Pinpoint the cell where the given text exists, returning its [X, Y] midpoint coordinate. 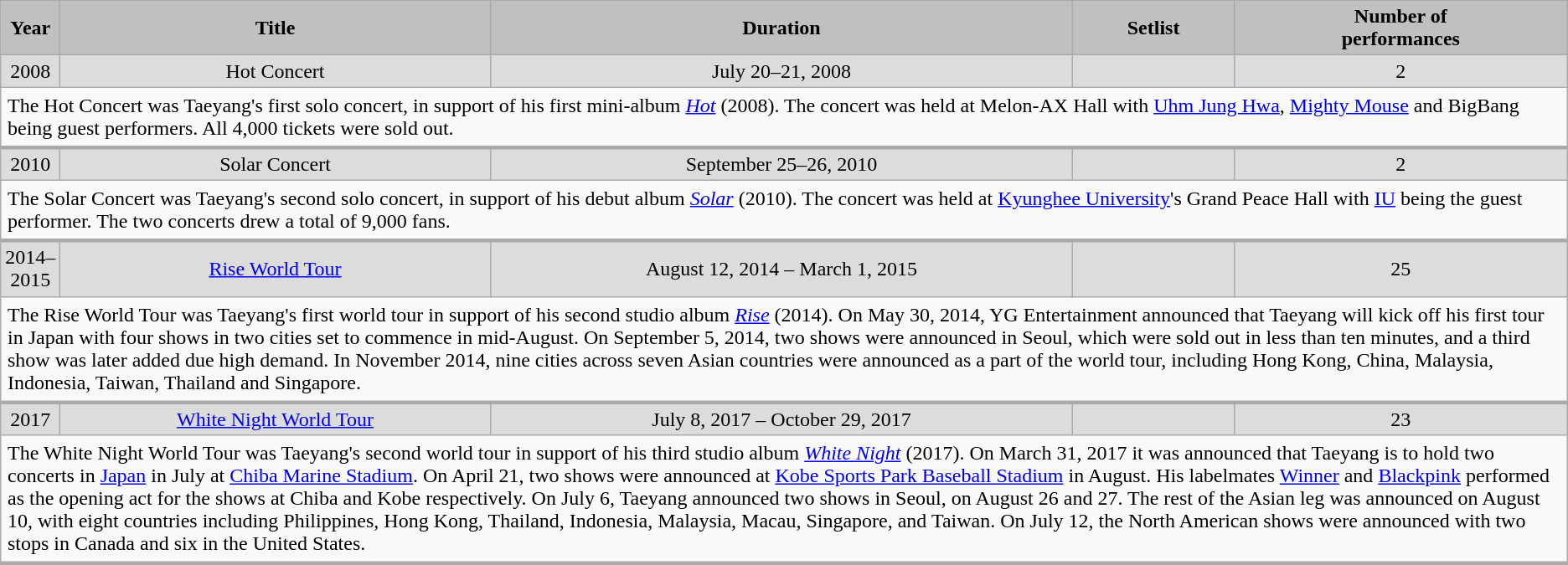
25 [1400, 268]
White Night World Tour [275, 419]
Rise World Tour [275, 268]
2014–2015 [30, 268]
September 25–26, 2010 [781, 164]
July 8, 2017 – October 29, 2017 [781, 419]
23 [1400, 419]
Title [275, 28]
July 20–21, 2008 [781, 71]
Setlist [1154, 28]
2017 [30, 419]
2010 [30, 164]
Hot Concert [275, 71]
2008 [30, 71]
Number ofperformances [1400, 28]
Duration [781, 28]
Solar Concert [275, 164]
Year [30, 28]
August 12, 2014 – March 1, 2015 [781, 268]
